Return the [x, y] coordinate for the center point of the cell that contains the specified text.  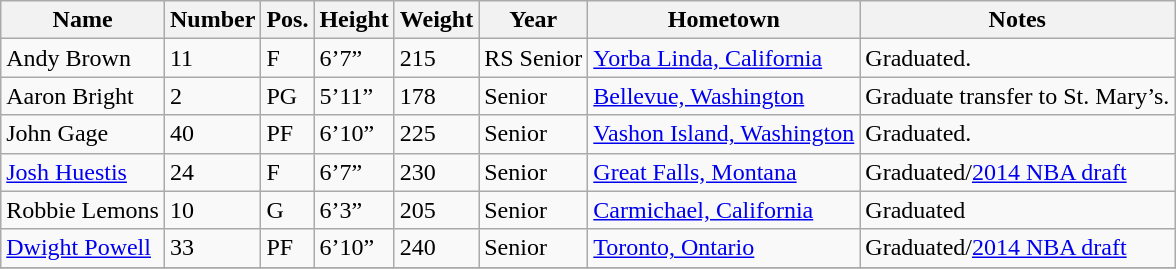
225 [436, 134]
John Gage [83, 134]
178 [436, 96]
Robbie Lemons [83, 210]
Name [83, 20]
5’11” [354, 96]
24 [212, 172]
Graduate transfer to St. Mary’s. [1018, 96]
Notes [1018, 20]
Carmichael, California [724, 210]
Height [354, 20]
Vashon Island, Washington [724, 134]
Aaron Bright [83, 96]
10 [212, 210]
RS Senior [534, 58]
205 [436, 210]
Weight [436, 20]
6’3” [354, 210]
11 [212, 58]
Toronto, Ontario [724, 248]
33 [212, 248]
240 [436, 248]
Bellevue, Washington [724, 96]
PG [288, 96]
Hometown [724, 20]
40 [212, 134]
215 [436, 58]
Graduated [1018, 210]
Dwight Powell [83, 248]
2 [212, 96]
230 [436, 172]
Yorba Linda, California [724, 58]
Great Falls, Montana [724, 172]
Year [534, 20]
Josh Huestis [83, 172]
Andy Brown [83, 58]
G [288, 210]
Number [212, 20]
Pos. [288, 20]
